Return (x, y) of the center of cell containing provided text 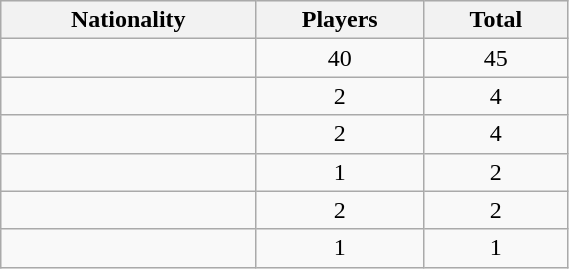
Nationality (128, 20)
40 (340, 58)
Total (496, 20)
Players (340, 20)
45 (496, 58)
